From the cell containing the given text, extract its center point as [X, Y] coordinate. 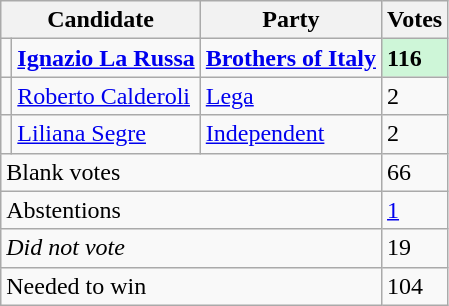
19 [415, 248]
Abstentions [192, 210]
Independent [290, 134]
Did not vote [192, 248]
Party [290, 20]
Votes [415, 20]
Lega [290, 96]
104 [415, 286]
Brothers of Italy [290, 58]
Roberto Calderoli [106, 96]
Liliana Segre [106, 134]
66 [415, 172]
Blank votes [192, 172]
Needed to win [192, 286]
Candidate [101, 20]
116 [415, 58]
1 [415, 210]
Ignazio La Russa [106, 58]
